From the cell containing the given text, extract its center point as (x, y) coordinate. 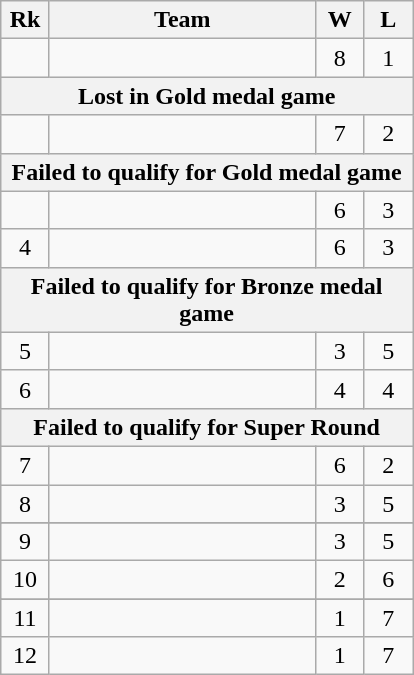
L (388, 20)
Failed to qualify for Gold medal game (207, 172)
11 (26, 618)
10 (26, 580)
Team (182, 20)
Failed to qualify for Super Round (207, 427)
Lost in Gold medal game (207, 96)
Failed to qualify for Bronze medal game (207, 300)
12 (26, 656)
9 (26, 542)
Rk (26, 20)
W (340, 20)
